Provide the [x, y] coordinate of the cell's center where the given text is located.  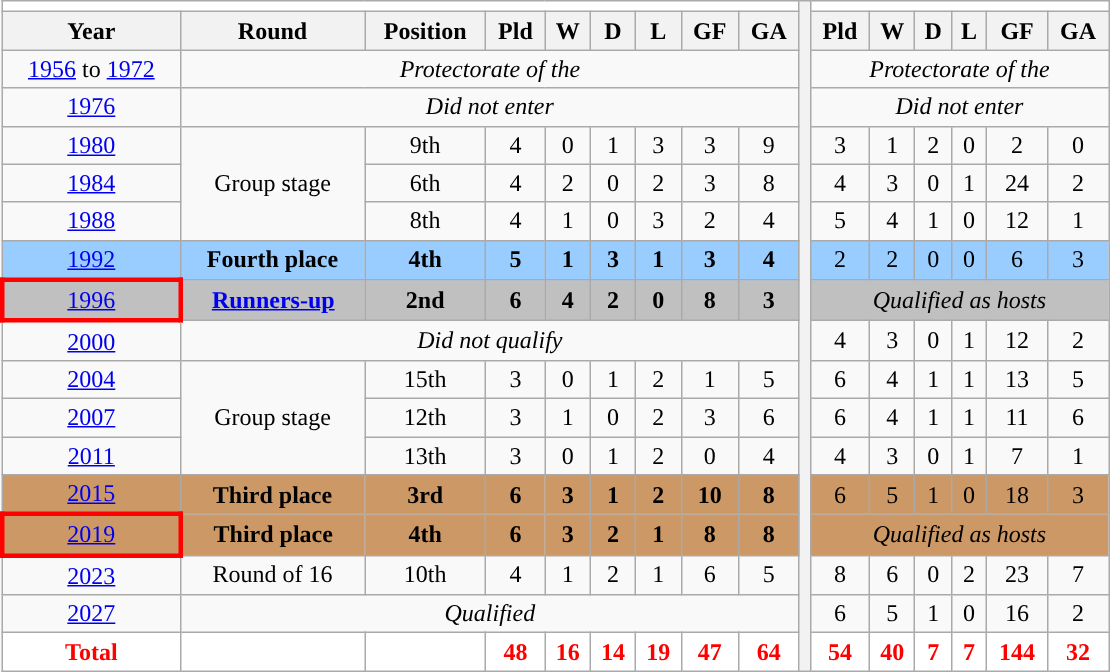
64 [768, 652]
2011 [91, 455]
10 [710, 495]
13th [426, 455]
Fourth place [272, 260]
Round of 16 [272, 575]
144 [1018, 652]
11 [1018, 417]
3rd [426, 495]
47 [710, 652]
54 [840, 652]
Runners-up [272, 300]
2027 [91, 614]
2004 [91, 379]
13 [1018, 379]
Year [91, 31]
Did not qualify [490, 341]
1988 [91, 221]
15th [426, 379]
32 [1078, 652]
10th [426, 575]
9th [426, 145]
Round [272, 31]
Position [426, 31]
2023 [91, 575]
2019 [91, 534]
48 [516, 652]
6th [426, 183]
18 [1018, 495]
2000 [91, 341]
1980 [91, 145]
8th [426, 221]
2007 [91, 417]
1996 [91, 300]
9 [768, 145]
2nd [426, 300]
Qualified [490, 614]
1976 [91, 107]
23 [1018, 575]
12th [426, 417]
24 [1018, 183]
19 [658, 652]
Total [91, 652]
1992 [91, 260]
40 [892, 652]
2015 [91, 495]
14 [612, 652]
1984 [91, 183]
1956 to 1972 [91, 69]
